Scan for the cell matching the given text and deliver its (x, y) coordinate at center. 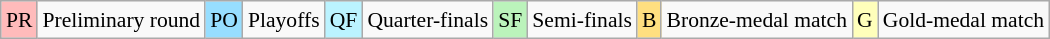
QF (344, 20)
SF (510, 20)
B (650, 20)
Playoffs (284, 20)
Preliminary round (121, 20)
Gold-medal match (964, 20)
Quarter-finals (428, 20)
Bronze-medal match (756, 20)
Semi-finals (582, 20)
G (865, 20)
PR (20, 20)
PO (224, 20)
